Find where the given text appears and provide that cell's center as [x, y] coordinate. 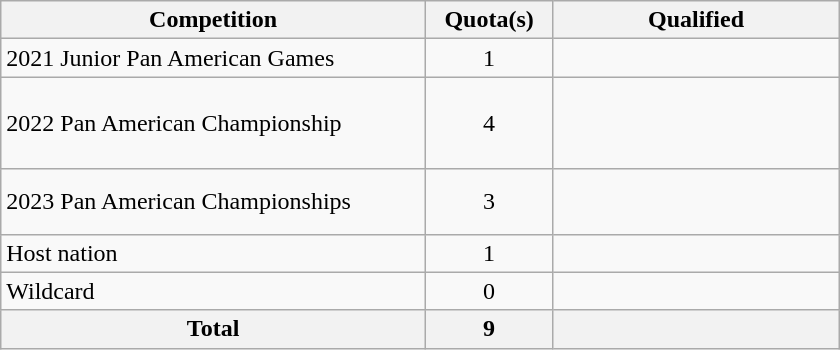
2022 Pan American Championship [214, 123]
Qualified [696, 20]
Host nation [214, 253]
4 [488, 123]
2021 Junior Pan American Games [214, 58]
Total [214, 329]
9 [488, 329]
0 [488, 291]
Competition [214, 20]
Quota(s) [488, 20]
3 [488, 202]
2023 Pan American Championships [214, 202]
Wildcard [214, 291]
